Locate the cell with the specified text and output its [x, y] center coordinate. 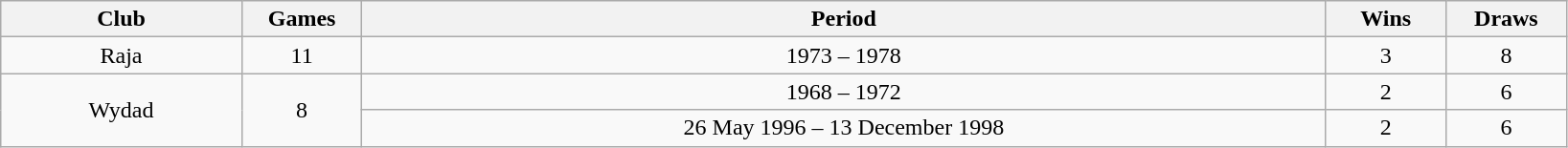
Draws [1506, 19]
1973 – 1978 [844, 55]
Wydad [121, 110]
Games [302, 19]
Club [121, 19]
1968 – 1972 [844, 92]
Period [844, 19]
Wins [1386, 19]
11 [302, 55]
3 [1386, 55]
Raja [121, 55]
26 May 1996 – 13 December 1998 [844, 128]
